Return (X, Y) of the center of cell containing provided text 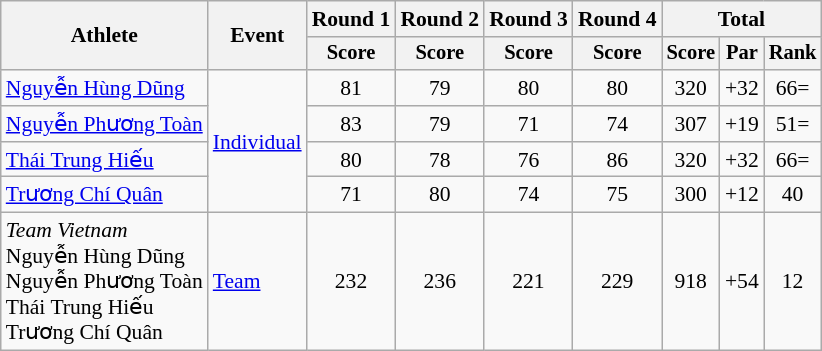
Round 3 (528, 19)
81 (352, 88)
307 (691, 124)
75 (618, 195)
83 (352, 124)
Total (742, 19)
232 (352, 282)
Nguyễn Hùng Dũng (104, 88)
Thái Trung Hiếu (104, 160)
76 (528, 160)
Individual (258, 141)
229 (618, 282)
Event (258, 36)
+54 (742, 282)
Round 2 (440, 19)
Rank (793, 54)
918 (691, 282)
12 (793, 282)
86 (618, 160)
Round 4 (618, 19)
78 (440, 160)
Trương Chí Quân (104, 195)
Team (258, 282)
Team VietnamNguyễn Hùng DũngNguyễn Phương ToànThái Trung HiếuTrương Chí Quân (104, 282)
Round 1 (352, 19)
+19 (742, 124)
51= (793, 124)
+12 (742, 195)
Nguyễn Phương Toàn (104, 124)
Athlete (104, 36)
221 (528, 282)
300 (691, 195)
40 (793, 195)
236 (440, 282)
Par (742, 54)
